Capture the cell that displays the provided text and extract its [X, Y] central coordinate. 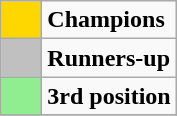
Runners-up [109, 58]
Champions [109, 20]
3rd position [109, 96]
